For the text-containing cell, return its midpoint in (x, y) coordinate format. 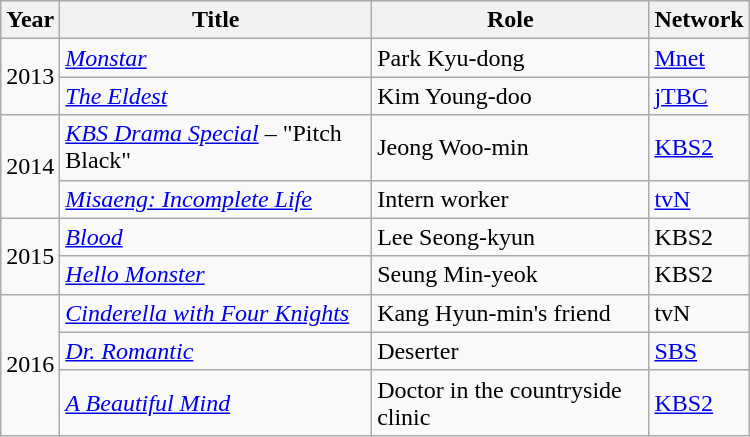
Jeong Woo-min (510, 148)
2016 (30, 364)
Park Kyu-dong (510, 58)
The Eldest (216, 96)
Misaeng: Incomplete Life (216, 199)
Title (216, 20)
Cinderella with Four Knights (216, 313)
Year (30, 20)
Dr. Romantic (216, 351)
Doctor in the countryside clinic (510, 402)
Hello Monster (216, 275)
KBS Drama Special – "Pitch Black" (216, 148)
Seung Min-yeok (510, 275)
2014 (30, 166)
SBS (699, 351)
Kim Young-doo (510, 96)
2015 (30, 256)
Deserter (510, 351)
Blood (216, 237)
Monstar (216, 58)
jTBC (699, 96)
A Beautiful Mind (216, 402)
Kang Hyun-min's friend (510, 313)
Role (510, 20)
Mnet (699, 58)
Intern worker (510, 199)
2013 (30, 77)
Lee Seong-kyun (510, 237)
Network (699, 20)
